Determine the [X, Y] coordinate at the center of the cell enclosing the given text.  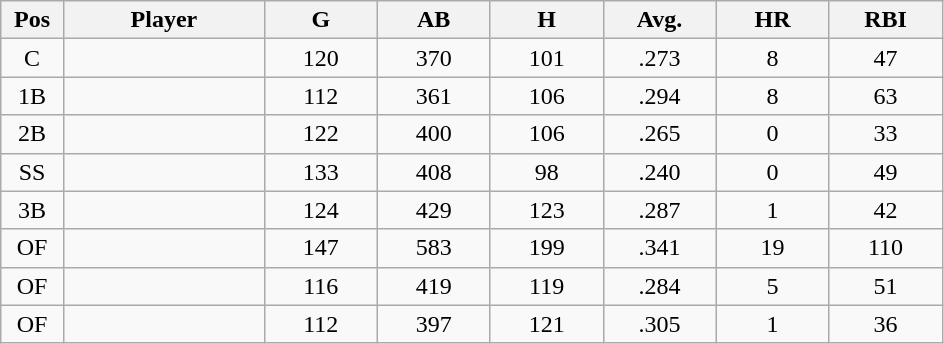
199 [546, 248]
Avg. [660, 20]
98 [546, 172]
5 [772, 286]
.287 [660, 210]
400 [434, 134]
133 [320, 172]
110 [886, 248]
.284 [660, 286]
.294 [660, 96]
101 [546, 58]
122 [320, 134]
124 [320, 210]
.265 [660, 134]
42 [886, 210]
HR [772, 20]
33 [886, 134]
C [32, 58]
429 [434, 210]
123 [546, 210]
19 [772, 248]
370 [434, 58]
49 [886, 172]
47 [886, 58]
397 [434, 324]
120 [320, 58]
1B [32, 96]
119 [546, 286]
RBI [886, 20]
SS [32, 172]
H [546, 20]
408 [434, 172]
63 [886, 96]
121 [546, 324]
3B [32, 210]
2B [32, 134]
36 [886, 324]
AB [434, 20]
583 [434, 248]
G [320, 20]
.273 [660, 58]
.341 [660, 248]
Pos [32, 20]
419 [434, 286]
147 [320, 248]
Player [164, 20]
51 [886, 286]
.240 [660, 172]
361 [434, 96]
.305 [660, 324]
116 [320, 286]
